Pinpoint the cell where the given text exists, returning its (x, y) midpoint coordinate. 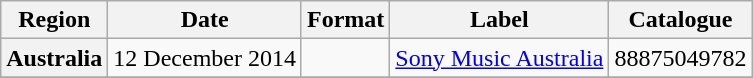
Australia (54, 58)
Catalogue (680, 20)
88875049782 (680, 58)
Format (345, 20)
Date (205, 20)
12 December 2014 (205, 58)
Region (54, 20)
Label (500, 20)
Sony Music Australia (500, 58)
